Return [x, y] of the center of cell containing provided text 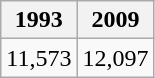
12,097 [116, 58]
2009 [116, 20]
11,573 [39, 58]
1993 [39, 20]
